From the cell containing the given text, extract its center point as [x, y] coordinate. 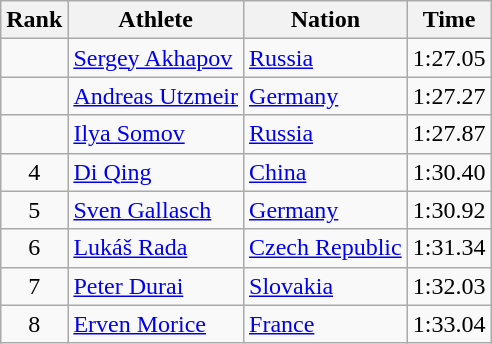
7 [34, 286]
Slovakia [326, 286]
Erven Morice [156, 324]
Czech Republic [326, 248]
Athlete [156, 20]
Di Qing [156, 172]
Rank [34, 20]
Andreas Utzmeir [156, 96]
Nation [326, 20]
1:27.27 [449, 96]
Sergey Akhapov [156, 58]
1:27.87 [449, 134]
1:32.03 [449, 286]
China [326, 172]
Sven Gallasch [156, 210]
Peter Durai [156, 286]
1:27.05 [449, 58]
1:30.92 [449, 210]
Lukáš Rada [156, 248]
6 [34, 248]
1:30.40 [449, 172]
Time [449, 20]
1:31.34 [449, 248]
1:33.04 [449, 324]
5 [34, 210]
8 [34, 324]
4 [34, 172]
Ilya Somov [156, 134]
France [326, 324]
